Pinpoint the cell where the given text exists, returning its [x, y] midpoint coordinate. 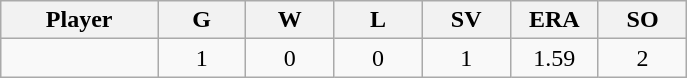
ERA [554, 20]
1.59 [554, 58]
Player [80, 20]
G [202, 20]
2 [642, 58]
W [290, 20]
L [378, 20]
SO [642, 20]
SV [466, 20]
